Return the (x, y) coordinate for the center point of the cell that contains the specified text.  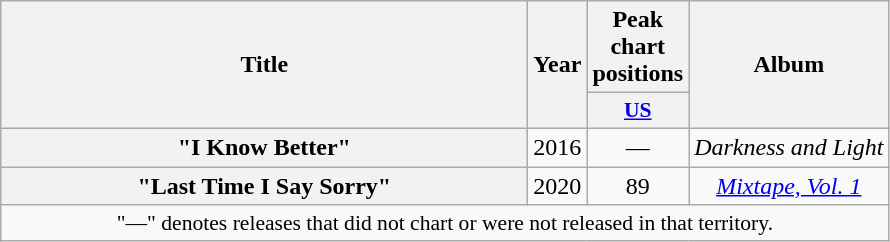
Darkness and Light (789, 147)
89 (638, 185)
Album (789, 65)
"I Know Better" (264, 147)
Year (558, 65)
2020 (558, 185)
2016 (558, 147)
"—" denotes releases that did not chart or were not released in that territory. (445, 223)
US (638, 111)
Title (264, 65)
— (638, 147)
Mixtape, Vol. 1 (789, 185)
Peak chart positions (638, 47)
"Last Time I Say Sorry" (264, 185)
